Locate the cell with the specified text and output its (x, y) center coordinate. 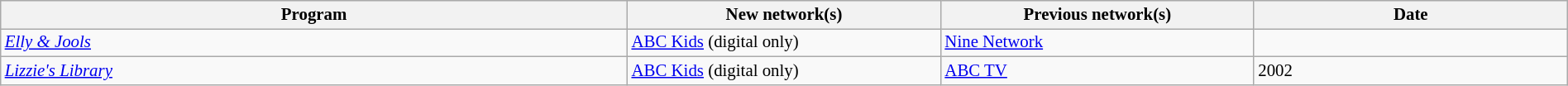
Lizzie's Library (314, 70)
Elly & Jools (314, 42)
Date (1411, 15)
Nine Network (1097, 42)
New network(s) (784, 15)
2002 (1411, 70)
Program (314, 15)
Previous network(s) (1097, 15)
ABC TV (1097, 70)
